Return the (X, Y) coordinate for the center point of the cell that contains the specified text.  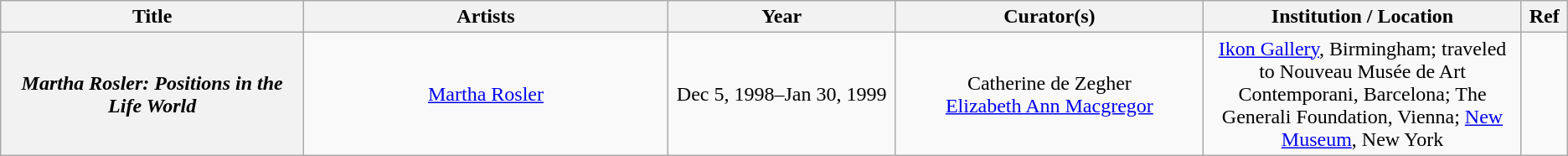
Year (781, 17)
Martha Rosler (486, 94)
Dec 5, 1998–Jan 30, 1999 (781, 94)
Ikon Gallery, Birmingham; traveled to Nouveau Musée de Art Contemporani, Barcelona; The Generali Foundation, Vienna; New Museum, New York (1362, 94)
Martha Rosler: Positions in the Life World (152, 94)
Title (152, 17)
Institution / Location (1362, 17)
Ref (1545, 17)
Catherine de ZegherElizabeth Ann Macgregor (1050, 94)
Artists (486, 17)
Curator(s) (1050, 17)
